For the text-containing cell, return its midpoint in [x, y] coordinate format. 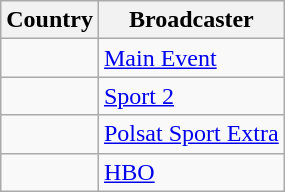
Main Event [191, 58]
Broadcaster [191, 20]
Country [50, 20]
Polsat Sport Extra [191, 134]
Sport 2 [191, 96]
HBO [191, 172]
